Search for the cell housing the specified text and yield its (x, y) center coordinate. 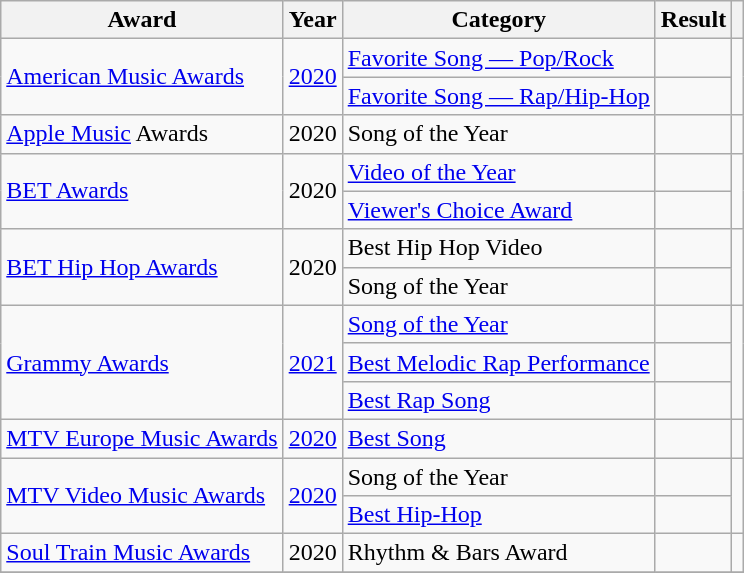
Award (142, 20)
American Music Awards (142, 77)
Best Song (498, 438)
Best Hip Hop Video (498, 248)
Favorite Song — Rap/Hip-Hop (498, 96)
BET Awards (142, 191)
Video of the Year (498, 172)
Rhythm & Bars Award (498, 553)
Best Melodic Rap Performance (498, 362)
Grammy Awards (142, 362)
Best Hip-Hop (498, 515)
Apple Music Awards (142, 134)
Category (498, 20)
Best Rap Song (498, 400)
Favorite Song — Pop/Rock (498, 58)
BET Hip Hop Awards (142, 267)
MTV Europe Music Awards (142, 438)
Soul Train Music Awards (142, 553)
2021 (312, 362)
Year (312, 20)
Result (693, 20)
MTV Video Music Awards (142, 496)
Viewer's Choice Award (498, 210)
